Identify which cell holds the provided text, then report its [x, y] central coordinate. 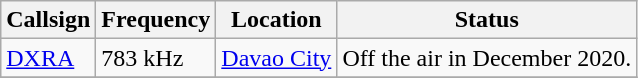
DXRA [48, 58]
783 kHz [156, 58]
Status [487, 20]
Off the air in December 2020. [487, 58]
Callsign [48, 20]
Davao City [276, 58]
Frequency [156, 20]
Location [276, 20]
